Scan for the cell matching the given text and deliver its (X, Y) coordinate at center. 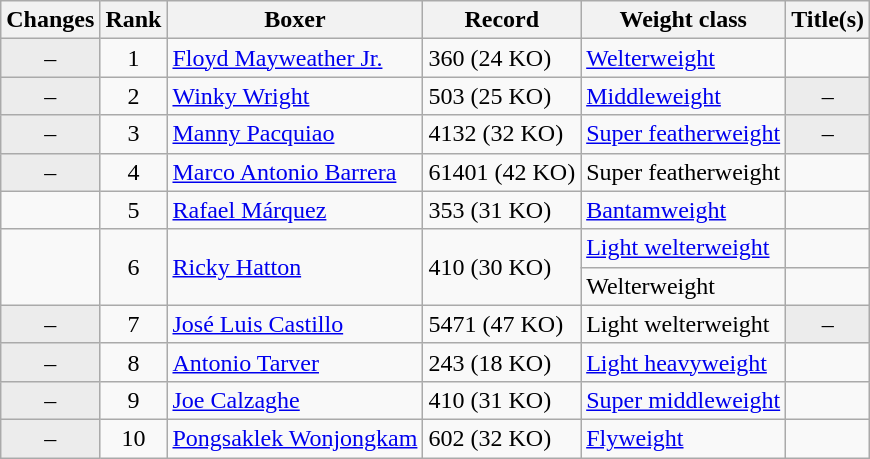
Marco Antonio Barrera (295, 172)
8 (134, 362)
1 (134, 58)
Joe Calzaghe (295, 400)
503 (25 KO) (502, 96)
10 (134, 438)
410 (31 KO) (502, 400)
61401 (42 KO) (502, 172)
Rafael Márquez (295, 210)
Manny Pacquiao (295, 134)
5 (134, 210)
Flyweight (684, 438)
Ricky Hatton (295, 267)
Winky Wright (295, 96)
Weight class (684, 20)
353 (31 KO) (502, 210)
7 (134, 324)
602 (32 KO) (502, 438)
Middleweight (684, 96)
Bantamweight (684, 210)
Title(s) (828, 20)
4 (134, 172)
9 (134, 400)
3 (134, 134)
2 (134, 96)
4132 (32 KO) (502, 134)
Record (502, 20)
6 (134, 267)
5471 (47 KO) (502, 324)
Boxer (295, 20)
243 (18 KO) (502, 362)
Changes (50, 20)
Antonio Tarver (295, 362)
Super middleweight (684, 400)
José Luis Castillo (295, 324)
360 (24 KO) (502, 58)
Rank (134, 20)
Floyd Mayweather Jr. (295, 58)
Pongsaklek Wonjongkam (295, 438)
410 (30 KO) (502, 267)
Light heavyweight (684, 362)
